Find where the given text appears and provide that cell's center as [X, Y] coordinate. 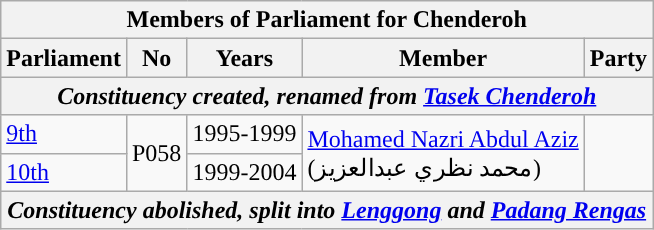
9th [64, 134]
Parliament [64, 58]
1995-1999 [244, 134]
Members of Parliament for Chenderoh [327, 20]
Constituency created, renamed from Tasek Chenderoh [327, 96]
No [156, 58]
10th [64, 172]
Mohamed Nazri Abdul Aziz (محمد نظري عبدالعزيز) [443, 153]
1999-2004 [244, 172]
Years [244, 58]
P058 [156, 153]
Member [443, 58]
Constituency abolished, split into Lenggong and Padang Rengas [327, 210]
Party [618, 58]
